Return the [X, Y] coordinate for the center point of the cell that contains the specified text.  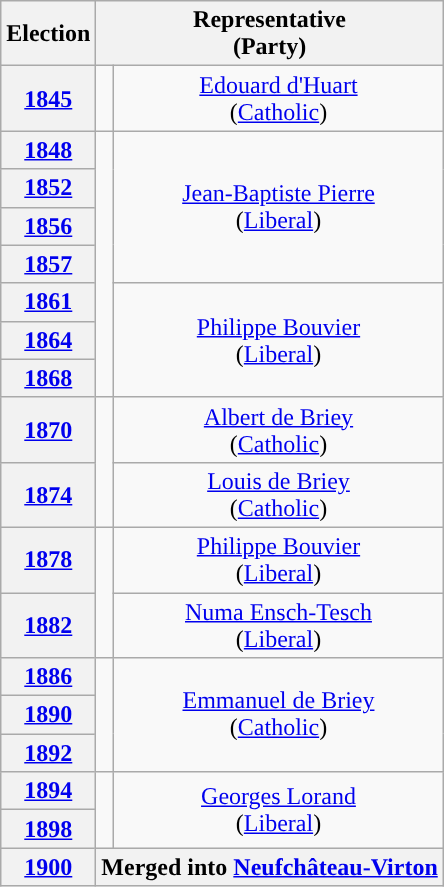
1900 [48, 867]
Georges Lorand(Liberal) [279, 810]
Albert de Briey(Catholic) [279, 430]
1890 [48, 715]
1894 [48, 791]
1878 [48, 560]
1845 [48, 98]
Jean-Baptiste Pierre(Liberal) [279, 207]
Election [48, 34]
1898 [48, 829]
1882 [48, 624]
1892 [48, 753]
1848 [48, 150]
1874 [48, 494]
1856 [48, 226]
1852 [48, 188]
1868 [48, 378]
Edouard d'Huart(Catholic) [279, 98]
Emmanuel de Briey(Catholic) [279, 715]
Louis de Briey(Catholic) [279, 494]
1870 [48, 430]
1861 [48, 302]
1886 [48, 677]
Merged into Neufchâteau-Virton [270, 867]
Representative(Party) [270, 34]
Numa Ensch-Tesch(Liberal) [279, 624]
1857 [48, 264]
1864 [48, 340]
